Extract the [x, y] coordinate from the center of the cell holding the provided text.  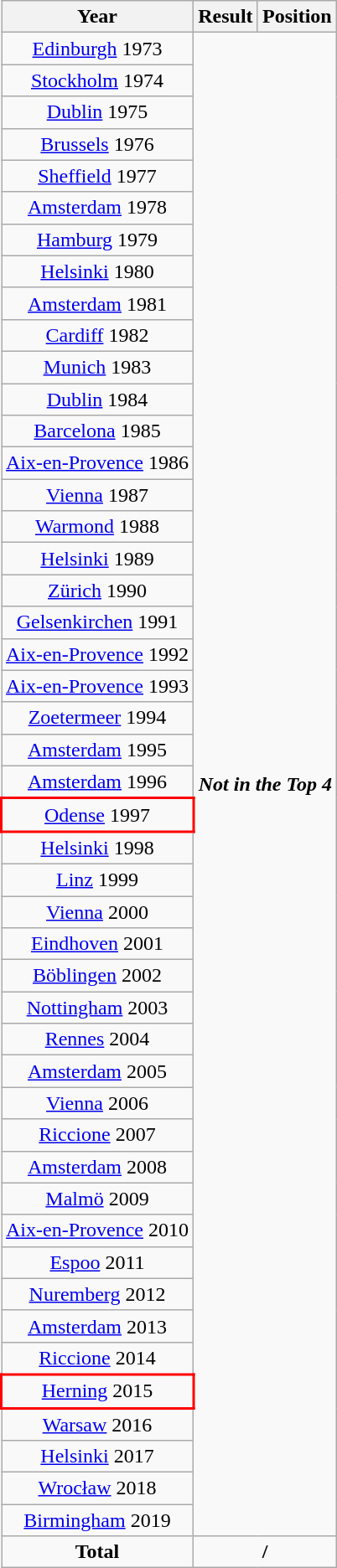
Aix-en-Provence 1992 [97, 654]
Not in the Top 4 [265, 784]
Brussels 1976 [97, 144]
Aix-en-Provence 1993 [97, 686]
Amsterdam 1995 [97, 750]
Hamburg 1979 [97, 240]
Warsaw 2016 [97, 1424]
Amsterdam 2013 [97, 1326]
Gelsenkirchen 1991 [97, 622]
Position [297, 17]
Riccione 2014 [97, 1359]
Cardiff 1982 [97, 335]
Espoo 2011 [97, 1262]
Zürich 1990 [97, 591]
Birmingham 2019 [97, 1520]
Aix-en-Provence 1986 [97, 463]
Aix-en-Provence 2010 [97, 1230]
Helsinki 2017 [97, 1457]
Zoetermeer 1994 [97, 718]
Wrocław 2018 [97, 1488]
Riccione 2007 [97, 1135]
Nottingham 2003 [97, 1008]
Amsterdam 1996 [97, 782]
Rennes 2004 [97, 1039]
Helsinki 1980 [97, 271]
Helsinki 1998 [97, 848]
Vienna 2006 [97, 1103]
Linz 1999 [97, 879]
Result [226, 17]
Helsinki 1989 [97, 559]
Dublin 1975 [97, 112]
/ [265, 1552]
Odense 1997 [97, 815]
Vienna 1987 [97, 495]
Edinburgh 1973 [97, 49]
Nuremberg 2012 [97, 1294]
Total [97, 1552]
Dublin 1984 [97, 400]
Barcelona 1985 [97, 431]
Warmond 1988 [97, 527]
Malmö 2009 [97, 1199]
Sheffield 1977 [97, 176]
Munich 1983 [97, 367]
Eindhoven 2001 [97, 944]
Amsterdam 1978 [97, 208]
Vienna 2000 [97, 912]
Year [97, 17]
Böblingen 2002 [97, 976]
Amsterdam 2005 [97, 1071]
Herning 2015 [97, 1391]
Amsterdam 1981 [97, 303]
Stockholm 1974 [97, 80]
Amsterdam 2008 [97, 1167]
